Output the (X, Y) coordinate of the center of the cell containing the given text.  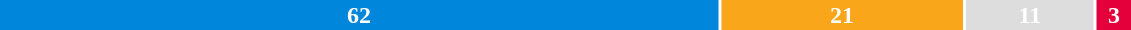
21 (842, 15)
11 (1030, 15)
3 (1114, 15)
62 (359, 15)
